From the cell containing the given text, extract its center point as (x, y) coordinate. 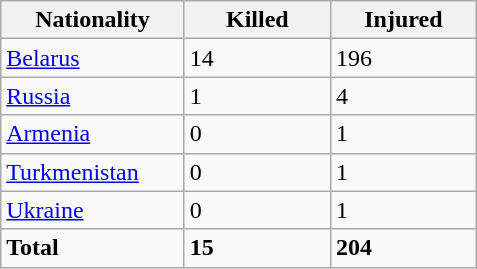
14 (257, 58)
4 (403, 96)
15 (257, 248)
Killed (257, 20)
Turkmenistan (93, 172)
204 (403, 248)
Belarus (93, 58)
Injured (403, 20)
Armenia (93, 134)
Russia (93, 96)
Total (93, 248)
Ukraine (93, 210)
196 (403, 58)
Nationality (93, 20)
